Return the [x, y] coordinate for the center point of the cell that contains the specified text.  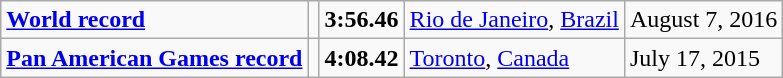
4:08.42 [362, 58]
3:56.46 [362, 20]
August 7, 2016 [703, 20]
World record [154, 20]
Toronto, Canada [514, 58]
July 17, 2015 [703, 58]
Rio de Janeiro, Brazil [514, 20]
Pan American Games record [154, 58]
